From the cell containing the given text, extract its center point as [X, Y] coordinate. 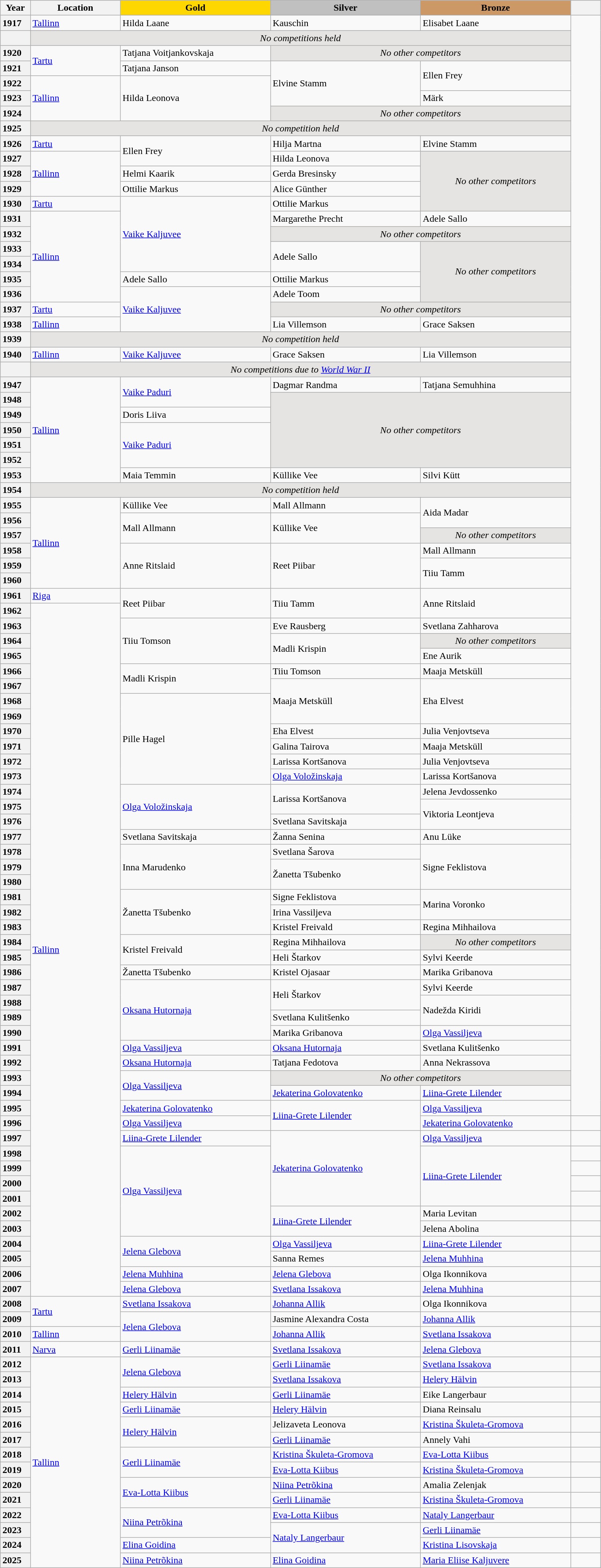
1936 [15, 294]
Tatjana Semuhhina [495, 384]
1978 [15, 852]
No competitions held [300, 38]
1992 [15, 1063]
1966 [15, 671]
1925 [15, 128]
1920 [15, 53]
Alice Günther [345, 189]
1968 [15, 701]
Irina Vassiljeva [345, 912]
Tatjana Fedotova [345, 1063]
2004 [15, 1244]
1970 [15, 731]
Gerda Bresinsky [345, 173]
2012 [15, 1364]
1998 [15, 1153]
1981 [15, 897]
2015 [15, 1410]
1980 [15, 882]
1995 [15, 1108]
Eike Langerbaur [495, 1394]
1923 [15, 98]
Year [15, 8]
2017 [15, 1440]
1939 [15, 339]
Adele Toom [345, 294]
Jelena Jevdossenko [495, 792]
1929 [15, 189]
1979 [15, 867]
1988 [15, 1003]
1951 [15, 445]
2014 [15, 1394]
Eve Rausberg [345, 626]
Hilja Martna [345, 143]
Svetlana Šarova [345, 852]
1931 [15, 219]
1949 [15, 415]
1967 [15, 686]
Kauschin [345, 23]
Svetlana Zahharova [495, 626]
Pille Hagel [196, 739]
1986 [15, 972]
1965 [15, 656]
1956 [15, 520]
1921 [15, 68]
Bronze [495, 8]
Maria Eliise Kaljuvere [495, 1560]
2024 [15, 1545]
1964 [15, 641]
Silvi Kütt [495, 475]
Tatjana Voitjankovskaja [196, 53]
1930 [15, 204]
2023 [15, 1530]
1993 [15, 1078]
1996 [15, 1123]
1955 [15, 505]
2013 [15, 1379]
2001 [15, 1199]
Ene Aurik [495, 656]
Elisabet Laane [495, 23]
Silver [345, 8]
Narva [75, 1349]
1928 [15, 173]
Doris Liiva [196, 415]
Tatjana Janson [196, 68]
Gold [196, 8]
Maria Levitan [495, 1214]
1960 [15, 580]
1954 [15, 490]
1927 [15, 158]
Märk [495, 98]
2009 [15, 1319]
1962 [15, 611]
2008 [15, 1304]
2021 [15, 1500]
Helmi Kaarik [196, 173]
Anna Nekrassova [495, 1063]
Anu Lüke [495, 837]
Marina Voronko [495, 904]
1958 [15, 550]
No competitions due to World War II [300, 369]
1977 [15, 837]
1959 [15, 565]
1937 [15, 309]
1974 [15, 792]
1934 [15, 264]
1997 [15, 1138]
2022 [15, 1515]
Jelena Abolina [495, 1229]
1933 [15, 249]
1953 [15, 475]
1994 [15, 1093]
1947 [15, 384]
1991 [15, 1048]
2006 [15, 1274]
1987 [15, 988]
1922 [15, 83]
Annely Vahi [495, 1440]
2007 [15, 1289]
Hilda Laane [196, 23]
1963 [15, 626]
1924 [15, 113]
2020 [15, 1485]
2010 [15, 1334]
2000 [15, 1184]
Viktoria Leontjeva [495, 814]
1932 [15, 234]
1990 [15, 1033]
2016 [15, 1425]
Kristel Ojasaar [345, 972]
Nadežda Kiridi [495, 1010]
1938 [15, 324]
Maia Temmin [196, 475]
1984 [15, 942]
1952 [15, 460]
Jasmine Alexandra Costa [345, 1319]
1940 [15, 354]
2005 [15, 1259]
1961 [15, 596]
1989 [15, 1018]
1976 [15, 822]
1975 [15, 807]
1971 [15, 746]
Aida Madar [495, 513]
1983 [15, 927]
Sanna Remes [345, 1259]
1917 [15, 23]
2019 [15, 1470]
Margarethe Precht [345, 219]
1982 [15, 912]
1957 [15, 535]
Inna Marudenko [196, 867]
1969 [15, 716]
2003 [15, 1229]
1973 [15, 776]
1948 [15, 400]
1985 [15, 957]
Location [75, 8]
1926 [15, 143]
2011 [15, 1349]
2025 [15, 1560]
Galina Tairova [345, 746]
Riga [75, 596]
Dagmar Randma [345, 384]
1950 [15, 430]
Amalia Zelenjak [495, 1485]
Žanna Senina [345, 837]
1972 [15, 761]
Diana Reinsalu [495, 1410]
2002 [15, 1214]
Kristina Lisovskaja [495, 1545]
Jelizaveta Leonova [345, 1425]
1935 [15, 279]
2018 [15, 1455]
1999 [15, 1168]
